Detect which cell encompasses the target text, then output its (x, y) center coordinate. 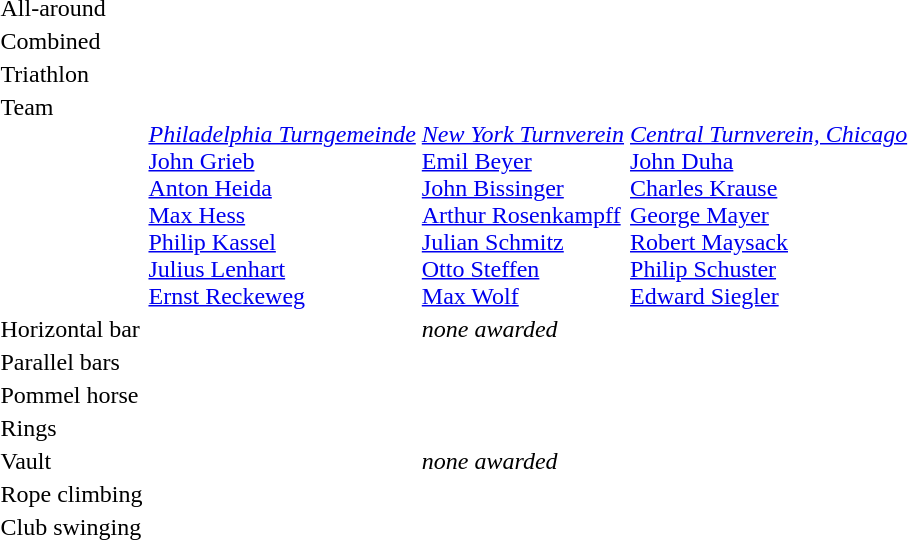
Philadelphia TurngemeindeJohn GriebAnton HeidaMax HessPhilip KasselJulius LenhartErnst Reckeweg (282, 202)
New York TurnvereinEmil BeyerJohn BissingerArthur RosenkampffJulian SchmitzOtto SteffenMax Wolf (522, 202)
